Locate the cell with the specified text and output its [X, Y] center coordinate. 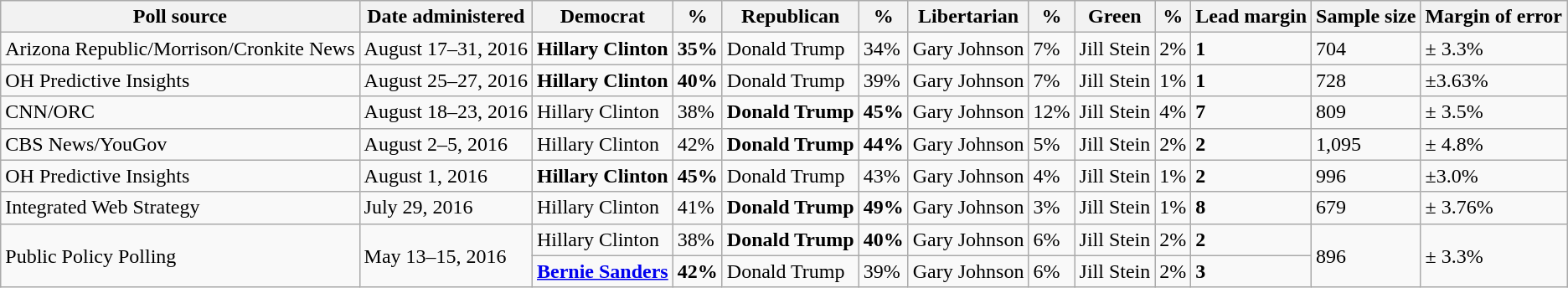
12% [1052, 112]
8 [1251, 208]
±3.63% [1494, 80]
Sample size [1366, 17]
July 29, 2016 [446, 208]
1,095 [1366, 144]
809 [1366, 112]
Poll source [180, 17]
3% [1052, 208]
43% [883, 176]
± 3.5% [1494, 112]
August 2–5, 2016 [446, 144]
Arizona Republic/Morrison/Cronkite News [180, 49]
Margin of error [1494, 17]
Republican [791, 17]
35% [697, 49]
896 [1366, 255]
41% [697, 208]
Integrated Web Strategy [180, 208]
728 [1366, 80]
5% [1052, 144]
CBS News/YouGov [180, 144]
Libertarian [968, 17]
Lead margin [1251, 17]
679 [1366, 208]
Date administered [446, 17]
August 1, 2016 [446, 176]
± 3.76% [1494, 208]
49% [883, 208]
Democrat [602, 17]
August 25–27, 2016 [446, 80]
Public Policy Polling [180, 255]
August 18–23, 2016 [446, 112]
±3.0% [1494, 176]
3 [1251, 271]
May 13–15, 2016 [446, 255]
CNN/ORC [180, 112]
7 [1251, 112]
August 17–31, 2016 [446, 49]
Green [1115, 17]
704 [1366, 49]
34% [883, 49]
996 [1366, 176]
44% [883, 144]
Bernie Sanders [602, 271]
± 4.8% [1494, 144]
